Detect which cell encompasses the target text, then output its [x, y] center coordinate. 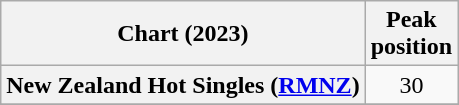
New Zealand Hot Singles (RMNZ) [183, 85]
30 [411, 85]
Chart (2023) [183, 34]
Peakposition [411, 34]
